Provide the [x, y] coordinate of the cell's center where the given text is located.  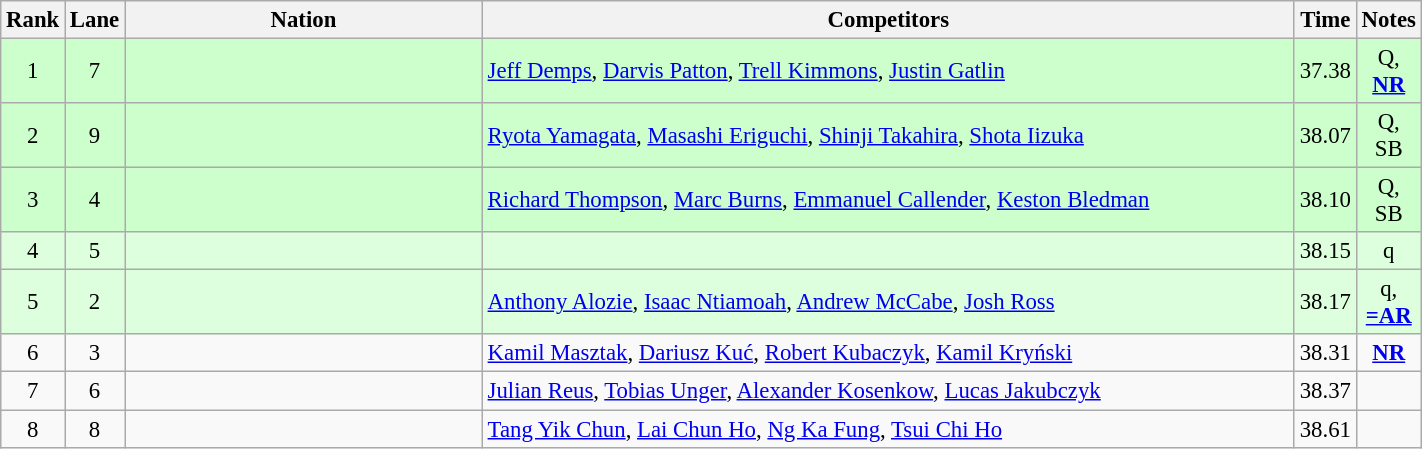
Ryota Yamagata, Masashi Eriguchi, Shinji Takahira, Shota Iizuka [888, 136]
Kamil Masztak, Dariusz Kuć, Robert Kubaczyk, Kamil Kryński [888, 353]
Rank [33, 20]
38.07 [1325, 136]
Competitors [888, 20]
9 [95, 136]
q [1388, 251]
38.15 [1325, 251]
Notes [1388, 20]
q, =AR [1388, 302]
38.17 [1325, 302]
Time [1325, 20]
Q, NR [1388, 72]
Nation [304, 20]
Julian Reus, Tobias Unger, Alexander Kosenkow, Lucas Jakubczyk [888, 391]
37.38 [1325, 72]
Tang Yik Chun, Lai Chun Ho, Ng Ka Fung, Tsui Chi Ho [888, 429]
Jeff Demps, Darvis Patton, Trell Kimmons, Justin Gatlin [888, 72]
Anthony Alozie, Isaac Ntiamoah, Andrew McCabe, Josh Ross [888, 302]
38.31 [1325, 353]
Lane [95, 20]
38.61 [1325, 429]
NR [1388, 353]
38.10 [1325, 200]
1 [33, 72]
38.37 [1325, 391]
Richard Thompson, Marc Burns, Emmanuel Callender, Keston Bledman [888, 200]
